Identify which cell holds the provided text, then report its (X, Y) central coordinate. 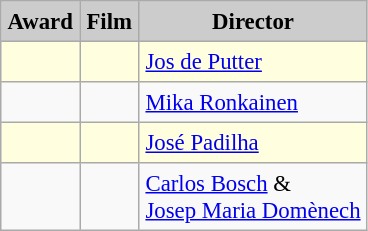
Carlos Bosch & Josep Maria Domènech (254, 197)
Mika Ronkainen (254, 102)
Award (40, 21)
Film (110, 21)
Jos de Putter (254, 61)
Director (254, 21)
José Padilha (254, 142)
